Scan for the cell matching the given text and deliver its (X, Y) coordinate at center. 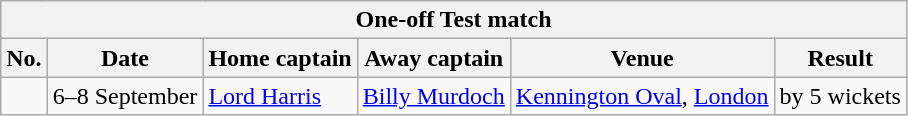
Home captain (280, 58)
One-off Test match (454, 20)
6–8 September (125, 96)
Away captain (434, 58)
Lord Harris (280, 96)
Billy Murdoch (434, 96)
Date (125, 58)
by 5 wickets (840, 96)
Result (840, 58)
Venue (642, 58)
Kennington Oval, London (642, 96)
No. (24, 58)
